Identify which cell holds the provided text, then report its [X, Y] central coordinate. 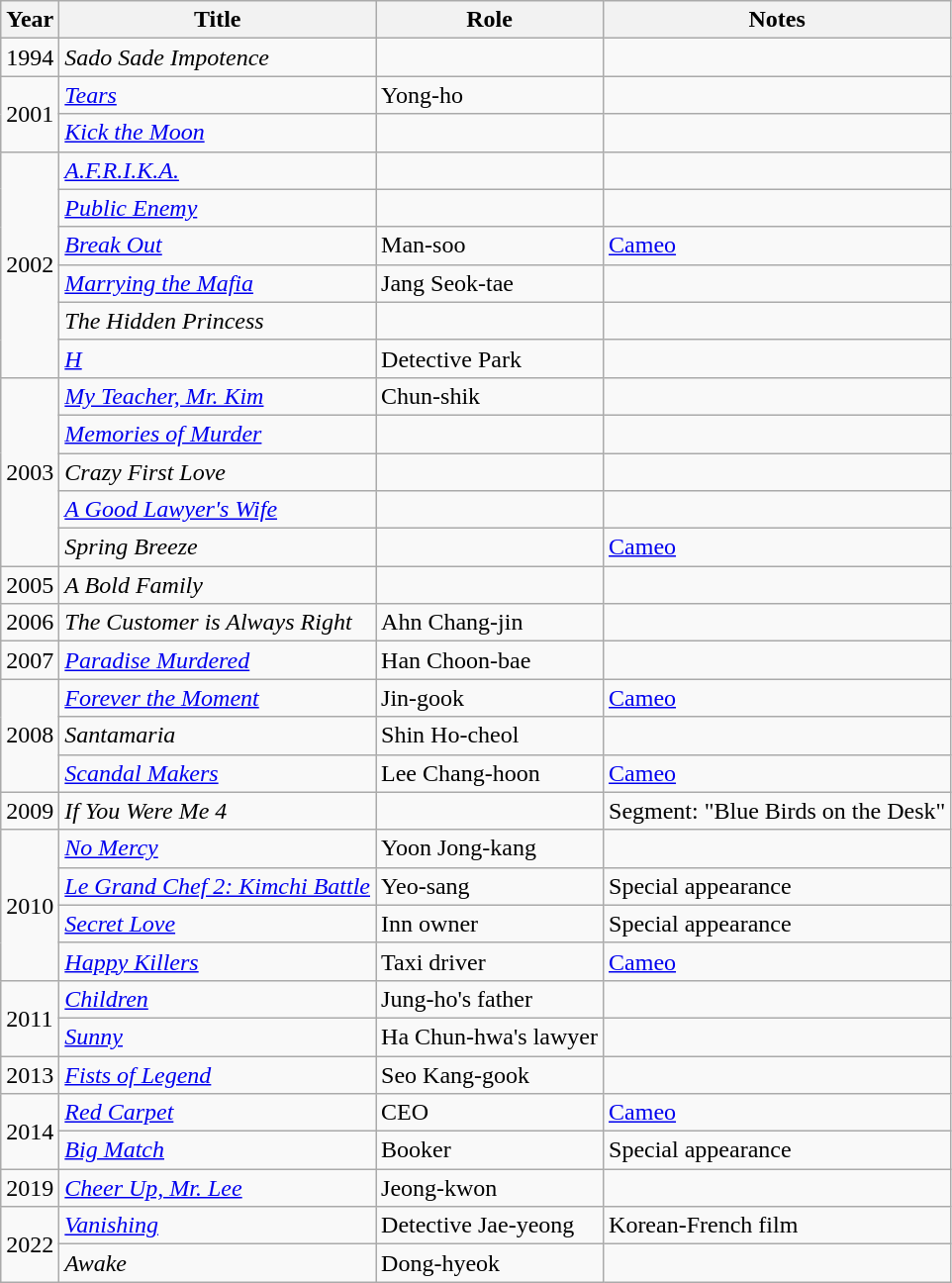
Detective Park [490, 358]
2013 [30, 1074]
The Customer is Always Right [218, 623]
Sunny [218, 1036]
Man-soo [490, 246]
2014 [30, 1132]
Paradise Murdered [218, 660]
CEO [490, 1113]
Inn owner [490, 924]
2002 [30, 264]
If You Were Me 4 [218, 811]
My Teacher, Mr. Kim [218, 396]
Ahn Chang-jin [490, 623]
2011 [30, 1018]
Secret Love [218, 924]
Happy Killers [218, 961]
2008 [30, 736]
Forever the Moment [218, 698]
Memories of Murder [218, 434]
Marrying the Mafia [218, 283]
Sado Sade Impotence [218, 57]
2010 [30, 905]
Taxi driver [490, 961]
Jang Seok-tae [490, 283]
Yeo-sang [490, 886]
Awake [218, 1263]
Detective Jae-yeong [490, 1226]
H [218, 358]
Crazy First Love [218, 472]
Vanishing [218, 1226]
Jeong-kwon [490, 1188]
Public Enemy [218, 208]
Han Choon-bae [490, 660]
2003 [30, 471]
2009 [30, 811]
Yong-ho [490, 95]
Scandal Makers [218, 773]
Booker [490, 1150]
2001 [30, 114]
The Hidden Princess [218, 321]
Children [218, 999]
2022 [30, 1244]
Notes [778, 20]
A Bold Family [218, 585]
Le Grand Chef 2: Kimchi Battle [218, 886]
A.F.R.I.K.A. [218, 170]
Spring Breeze [218, 547]
Fists of Legend [218, 1074]
2007 [30, 660]
Kick the Moon [218, 133]
2005 [30, 585]
Big Match [218, 1150]
Year [30, 20]
Role [490, 20]
Segment: "Blue Birds on the Desk" [778, 811]
2006 [30, 623]
Jung-ho's father [490, 999]
Cheer Up, Mr. Lee [218, 1188]
Chun-shik [490, 396]
Title [218, 20]
Dong-hyeok [490, 1263]
Shin Ho-cheol [490, 736]
Seo Kang-gook [490, 1074]
Santamaria [218, 736]
1994 [30, 57]
Break Out [218, 246]
Tears [218, 95]
Lee Chang-hoon [490, 773]
Jin-gook [490, 698]
No Mercy [218, 848]
Korean-French film [778, 1226]
Yoon Jong-kang [490, 848]
Red Carpet [218, 1113]
Ha Chun-hwa's lawyer [490, 1036]
2019 [30, 1188]
A Good Lawyer's Wife [218, 510]
